Output the [x, y] coordinate of the center of the cell containing the given text.  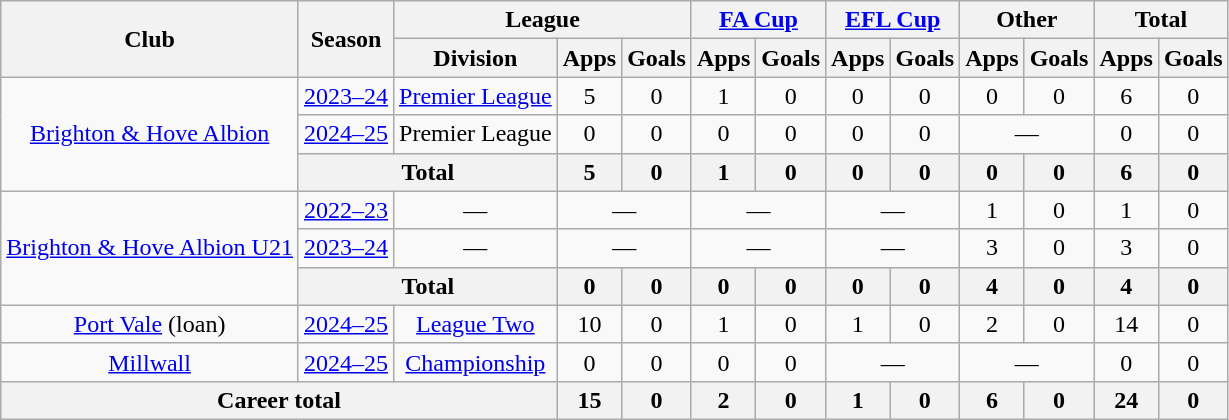
14 [1126, 324]
Millwall [150, 362]
Club [150, 39]
Brighton & Hove Albion U21 [150, 248]
2022–23 [346, 210]
Career total [279, 400]
Port Vale (loan) [150, 324]
EFL Cup [893, 20]
Brighton & Hove Albion [150, 134]
FA Cup [758, 20]
10 [589, 324]
Championship [476, 362]
24 [1126, 400]
League [543, 20]
League Two [476, 324]
Season [346, 39]
Other [1027, 20]
Division [476, 58]
15 [589, 400]
